From the cell containing the given text, extract its center point as [x, y] coordinate. 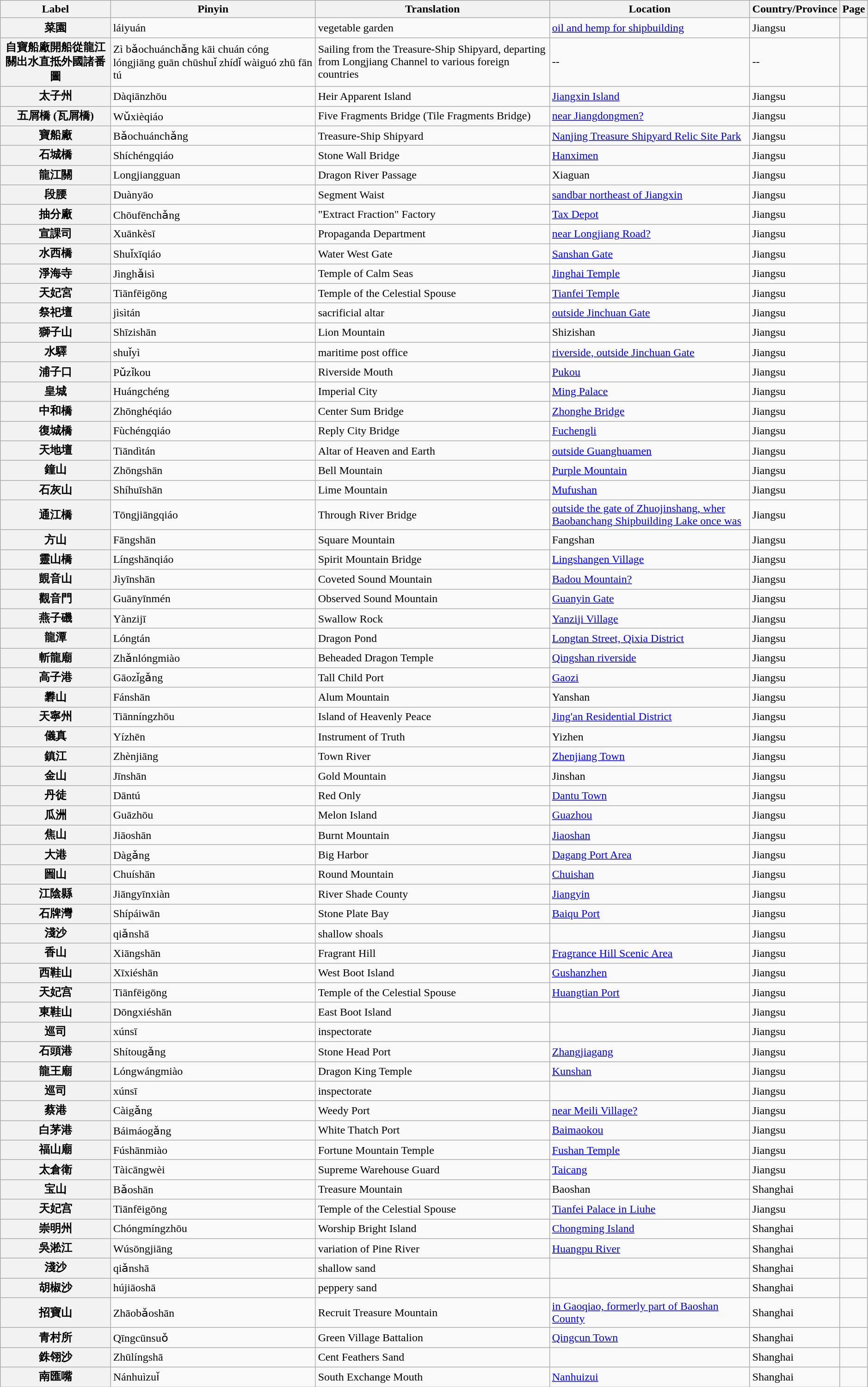
Zhonghe Bridge [649, 412]
sacrificial altar [432, 313]
銖翎沙 [55, 1357]
Dàqiānzhōu [213, 96]
Jiangxin Island [649, 96]
Imperial City [432, 391]
Jiaoshan [649, 835]
Cent Feathers Sand [432, 1357]
Wǔxièqiáo [213, 117]
Fánshān [213, 697]
段腰 [55, 195]
大港 [55, 855]
shuǐyì [213, 352]
Jiangyin [649, 894]
Huangpu River [649, 1249]
Yanziji Village [649, 619]
方山 [55, 540]
Dragon King Temple [432, 1071]
Burnt Mountain [432, 835]
Treasure-Ship Shipyard [432, 136]
Lóngwángmiào [213, 1071]
Baiqu Port [649, 914]
焦山 [55, 835]
Zhūlíngshā [213, 1357]
中和橋 [55, 412]
Tiāndìtán [213, 450]
Yànzijī [213, 619]
鎮江 [55, 757]
Badou Mountain? [649, 579]
崇明州 [55, 1229]
Báimáogǎng [213, 1130]
Fùchéngqiáo [213, 431]
Zhōngshān [213, 471]
Town River [432, 757]
Fragrant Hill [432, 954]
Red Only [432, 795]
寶船廠 [55, 136]
Fāngshān [213, 540]
jìsìtán [213, 313]
Xīxiéshān [213, 973]
礬山 [55, 697]
復城橋 [55, 431]
Qīngcūnsuǒ [213, 1338]
Huangtian Port [649, 992]
香山 [55, 954]
Tax Depot [649, 215]
東鞋山 [55, 1012]
瓜洲 [55, 816]
near Longjiang Road? [649, 234]
蔡港 [55, 1111]
Nanjing Treasure Shipyard Relic Site Park [649, 136]
Guazhou [649, 816]
Nánhuìzuǐ [213, 1377]
斬龍廟 [55, 658]
石牌灣 [55, 914]
Sanshan Gate [649, 253]
Worship Bright Island [432, 1229]
Qingcun Town [649, 1338]
Gaozi [649, 678]
Propaganda Department [432, 234]
Dantu Town [649, 795]
招寶山 [55, 1313]
Bǎoshān [213, 1190]
shallow shoals [432, 933]
Tàicāngwèi [213, 1170]
Pǔzǐkou [213, 372]
靈山橋 [55, 560]
Water West Gate [432, 253]
Tiānníngzhōu [213, 717]
Tianfei Temple [649, 293]
Bell Mountain [432, 471]
通江橋 [55, 515]
西鞋山 [55, 973]
青村所 [55, 1338]
龍王廟 [55, 1071]
Yízhēn [213, 736]
Ming Palace [649, 391]
variation of Pine River [432, 1249]
Gushanzhen [649, 973]
Zhōnghéqiáo [213, 412]
oil and hemp for shipbuilding [649, 28]
Dōngxiéshān [213, 1012]
石灰山 [55, 490]
láiyuán [213, 28]
in Gaoqiao, formerly part of Baoshan County [649, 1313]
River Shade County [432, 894]
Tōngjiāngqiáo [213, 515]
五屑橋 (瓦屑橋) [55, 117]
Chuíshān [213, 874]
Càigǎng [213, 1111]
Lingshangen Village [649, 560]
鐘山 [55, 471]
Observed Sound Mountain [432, 599]
Fúshānmiào [213, 1150]
"Extract Fraction" Factory [432, 215]
Big Harbor [432, 855]
天寧州 [55, 717]
覬音山 [55, 579]
Beheaded Dragon Temple [432, 658]
Shizishan [649, 333]
Zhènjiāng [213, 757]
Stone Wall Bridge [432, 155]
江陰縣 [55, 894]
抽分廠 [55, 215]
福山廟 [55, 1150]
龍潭 [55, 638]
Taicang [649, 1170]
Longtan Street, Qixia District [649, 638]
Country/Province [794, 9]
Treasure Mountain [432, 1190]
菜園 [55, 28]
儀真 [55, 736]
Fortune Mountain Temple [432, 1150]
Stone Plate Bay [432, 914]
龍江關 [55, 175]
Pinyin [213, 9]
Instrument of Truth [432, 736]
Lime Mountain [432, 490]
Dāntú [213, 795]
Riverside Mouth [432, 372]
near Meili Village? [649, 1111]
Tianfei Palace in Liuhe [649, 1209]
Square Mountain [432, 540]
Guanyin Gate [649, 599]
吳淞江 [55, 1249]
Fuchengli [649, 431]
shallow sand [432, 1268]
Lion Mountain [432, 333]
Chōufēnchǎng [213, 215]
vegetable garden [432, 28]
Recruit Treasure Mountain [432, 1313]
自寶船廠開船從龍江關出水直抵外國諸番圖 [55, 62]
Jiāngyīnxiàn [213, 894]
Língshānqiáo [213, 560]
hújiāoshā [213, 1288]
南匯嘴 [55, 1377]
outside Guanghuamen [649, 450]
天妃宮 [55, 293]
Altar of Heaven and Earth [432, 450]
Jinghai Temple [649, 274]
天地壇 [55, 450]
Dragon Pond [432, 638]
near Jiangdongmen? [649, 117]
peppery sand [432, 1288]
Temple of Calm Seas [432, 274]
sandbar northeast of Jiangxin [649, 195]
Jiāoshān [213, 835]
Zhenjiang Town [649, 757]
Zhāobǎoshān [213, 1313]
宝山 [55, 1190]
Spirit Mountain Bridge [432, 560]
Qingshan riverside [649, 658]
Stone Head Port [432, 1052]
Bǎochuánchǎng [213, 136]
White Thatch Port [432, 1130]
Dàgǎng [213, 855]
圌山 [55, 874]
Longjiangguan [213, 175]
胡椒沙 [55, 1288]
Supreme Warehouse Guard [432, 1170]
Chongming Island [649, 1229]
Weedy Port [432, 1111]
Yizhen [649, 736]
高子港 [55, 678]
Duànyāo [213, 195]
Purple Mountain [649, 471]
Guāzhōu [213, 816]
Round Mountain [432, 874]
Reply City Bridge [432, 431]
Xuānkèsī [213, 234]
Island of Heavenly Peace [432, 717]
Jing'an Residential District [649, 717]
Shuǐxīqiáo [213, 253]
Kunshan [649, 1071]
Huángchéng [213, 391]
Heir Apparent Island [432, 96]
Zhǎnlóngmiào [213, 658]
Label [55, 9]
Dagang Port Area [649, 855]
太子州 [55, 96]
Wúsōngjiāng [213, 1249]
Alum Mountain [432, 697]
West Boot Island [432, 973]
石城橋 [55, 155]
Jìyīnshān [213, 579]
太倉衛 [55, 1170]
Through River Bridge [432, 515]
Mufushan [649, 490]
Fangshan [649, 540]
Translation [432, 9]
Jīnshān [213, 776]
Baimaokou [649, 1130]
Shíhuīshān [213, 490]
Coveted Sound Mountain [432, 579]
Yanshan [649, 697]
觀音門 [55, 599]
Green Village Battalion [432, 1338]
Baoshan [649, 1190]
祭祀壇 [55, 313]
Gold Mountain [432, 776]
Lóngtán [213, 638]
水西橋 [55, 253]
Five Fragments Bridge (Tile Fragments Bridge) [432, 117]
Dragon River Passage [432, 175]
Center Sum Bridge [432, 412]
East Boot Island [432, 1012]
Tall Child Port [432, 678]
Zì bǎochuánchǎng kāi chuán cóng lóngjiāng guān chūshuǐ zhídǐ wàiguó zhū fān tú [213, 62]
Zhangjiagang [649, 1052]
Fragrance Hill Scenic Area [649, 954]
Jìnghǎisì [213, 274]
Guānyīnmén [213, 599]
Shīzishān [213, 333]
riverside, outside Jinchuan Gate [649, 352]
Chuishan [649, 874]
Shíchéngqiáo [213, 155]
Pukou [649, 372]
宣課司 [55, 234]
石頭港 [55, 1052]
Chóngmíngzhōu [213, 1229]
Hanximen [649, 155]
Location [649, 9]
水驛 [55, 352]
白茅港 [55, 1130]
Gāozǐgǎng [213, 678]
淨海寺 [55, 274]
South Exchange Mouth [432, 1377]
Shítougǎng [213, 1052]
maritime post office [432, 352]
Shípáiwān [213, 914]
outside the gate of Zhuojinshang, wher Baobanchang Shipbuilding Lake once was [649, 515]
Jinshan [649, 776]
Sailing from the Treasure-Ship Shipyard, departing from Longjiang Channel to various foreign countries [432, 62]
outside Jinchuan Gate [649, 313]
Page [854, 9]
Melon Island [432, 816]
金山 [55, 776]
Xiaguan [649, 175]
Segment Waist [432, 195]
丹徒 [55, 795]
Swallow Rock [432, 619]
燕子磯 [55, 619]
浦子口 [55, 372]
獅子山 [55, 333]
Nanhuizui [649, 1377]
Fushan Temple [649, 1150]
Xiāngshān [213, 954]
皇城 [55, 391]
